Extract the [X, Y] coordinate from the center of the cell holding the provided text.  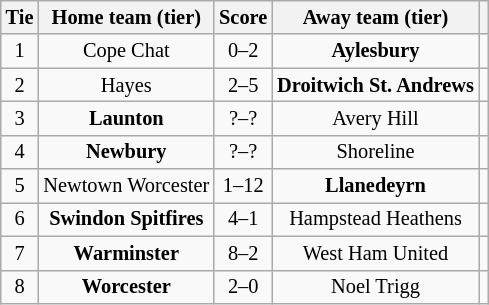
1–12 [243, 186]
7 [20, 253]
8–2 [243, 253]
Away team (tier) [376, 17]
2–5 [243, 85]
Score [243, 17]
Newbury [126, 152]
Swindon Spitfires [126, 219]
Shoreline [376, 152]
6 [20, 219]
West Ham United [376, 253]
Launton [126, 118]
Hayes [126, 85]
Home team (tier) [126, 17]
2–0 [243, 287]
Avery Hill [376, 118]
4–1 [243, 219]
Droitwich St. Andrews [376, 85]
8 [20, 287]
Cope Chat [126, 51]
0–2 [243, 51]
1 [20, 51]
Aylesbury [376, 51]
5 [20, 186]
3 [20, 118]
Worcester [126, 287]
Warminster [126, 253]
4 [20, 152]
Llanedeyrn [376, 186]
2 [20, 85]
Newtown Worcester [126, 186]
Tie [20, 17]
Hampstead Heathens [376, 219]
Noel Trigg [376, 287]
